From the cell containing the given text, extract its center point as [X, Y] coordinate. 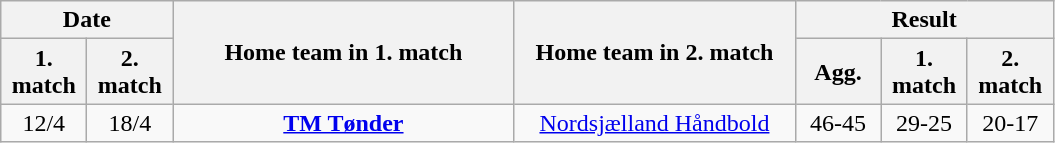
Home team in 1. match [344, 52]
29-25 [924, 123]
12/4 [44, 123]
Nordsjælland Håndbold [654, 123]
Home team in 2. match [654, 52]
18/4 [130, 123]
TM Tønder [344, 123]
Agg. [838, 72]
Result [924, 20]
Date [87, 20]
46-45 [838, 123]
20-17 [1010, 123]
